Search for the cell housing the specified text and yield its (X, Y) center coordinate. 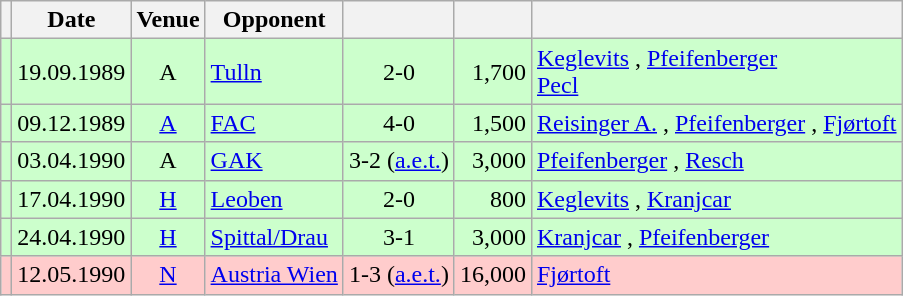
3-1 (398, 237)
Leoben (274, 199)
4-0 (398, 123)
03.04.1990 (72, 161)
GAK (274, 161)
19.09.1989 (72, 72)
1-3 (a.e.t.) (398, 275)
16,000 (492, 275)
Keglevits , Pfeifenberger Pecl (716, 72)
Kranjcar , Pfeifenberger (716, 237)
Pfeifenberger , Resch (716, 161)
800 (492, 199)
09.12.1989 (72, 123)
FAC (274, 123)
3-2 (a.e.t.) (398, 161)
Fjørtoft (716, 275)
12.05.1990 (72, 275)
Opponent (274, 20)
Spittal/Drau (274, 237)
24.04.1990 (72, 237)
Austria Wien (274, 275)
N (168, 275)
Venue (168, 20)
Date (72, 20)
1,500 (492, 123)
Keglevits , Kranjcar (716, 199)
17.04.1990 (72, 199)
Tulln (274, 72)
1,700 (492, 72)
Reisinger A. , Pfeifenberger , Fjørtoft (716, 123)
